For the text-containing cell, return its midpoint in [X, Y] coordinate format. 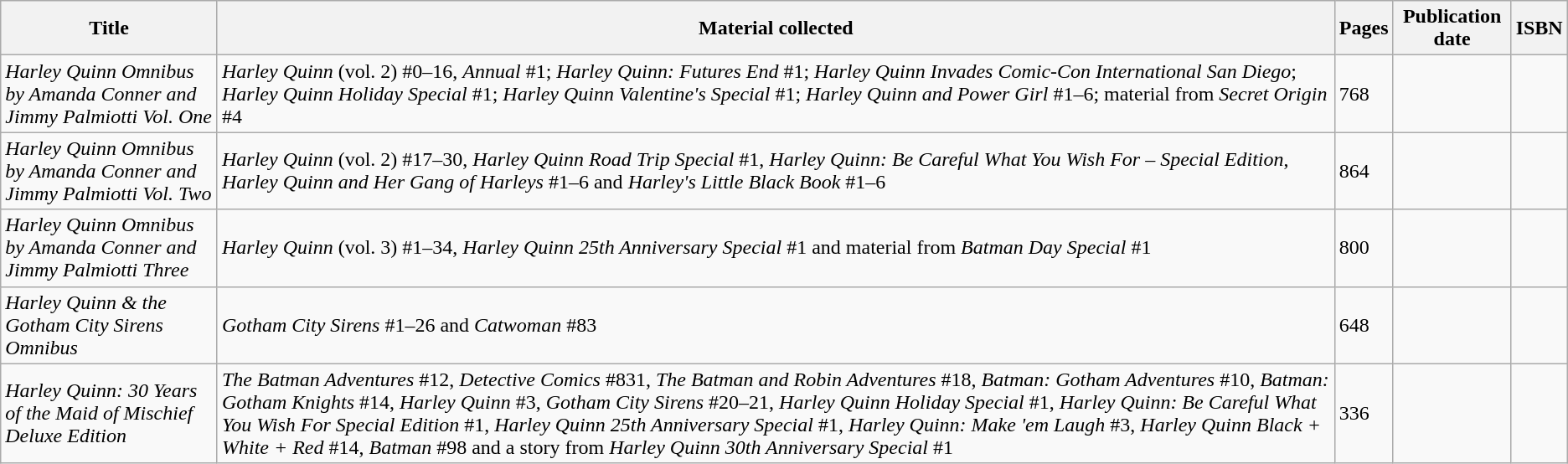
Material collected [776, 28]
800 [1364, 248]
ISBN [1540, 28]
Harley Quinn & the Gotham City Sirens Omnibus [109, 325]
Harley Quinn Omnibus by Amanda Conner and Jimmy Palmiotti Vol. Two [109, 171]
Gotham City Sirens #1–26 and Catwoman #83 [776, 325]
Publication date [1452, 28]
Title [109, 28]
Harley Quinn Omnibus by Amanda Conner and Jimmy Palmiotti Vol. One [109, 94]
Pages [1364, 28]
648 [1364, 325]
Harley Quinn Omnibus by Amanda Conner and Jimmy Palmiotti Three [109, 248]
Harley Quinn: 30 Years of the Maid of Mischief Deluxe Edition [109, 414]
336 [1364, 414]
768 [1364, 94]
Harley Quinn (vol. 3) #1–34, Harley Quinn 25th Anniversary Special #1 and material from Batman Day Special #1 [776, 248]
864 [1364, 171]
